Provide the [X, Y] coordinate of the cell's center where the given text is located.  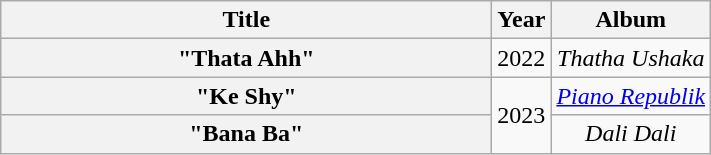
"Bana Ba" [246, 134]
"Ke Shy" [246, 96]
"Thata Ahh" [246, 58]
Thatha Ushaka [631, 58]
2023 [522, 115]
Piano Republik [631, 96]
2022 [522, 58]
Year [522, 20]
Dali Dali [631, 134]
Album [631, 20]
Title [246, 20]
